Pinpoint the cell where the given text exists, returning its (x, y) midpoint coordinate. 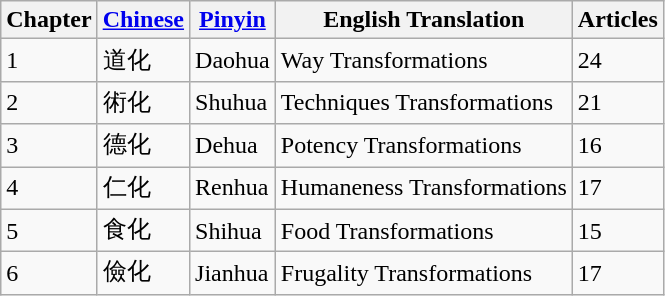
仁化 (143, 188)
Pinyin (233, 20)
Potency Transformations (424, 146)
Humaneness Transformations (424, 188)
5 (49, 230)
Food Transformations (424, 230)
儉化 (143, 274)
English Translation (424, 20)
16 (618, 146)
24 (618, 60)
Jianhua (233, 274)
Renhua (233, 188)
4 (49, 188)
德化 (143, 146)
6 (49, 274)
Shihua (233, 230)
15 (618, 230)
食化 (143, 230)
Chinese (143, 20)
Dehua (233, 146)
Frugality Transformations (424, 274)
Chapter (49, 20)
術化 (143, 102)
Shuhua (233, 102)
3 (49, 146)
Daohua (233, 60)
道化 (143, 60)
Articles (618, 20)
Way Transformations (424, 60)
Techniques Transformations (424, 102)
1 (49, 60)
2 (49, 102)
21 (618, 102)
